Pinpoint the cell where the given text exists, returning its [x, y] midpoint coordinate. 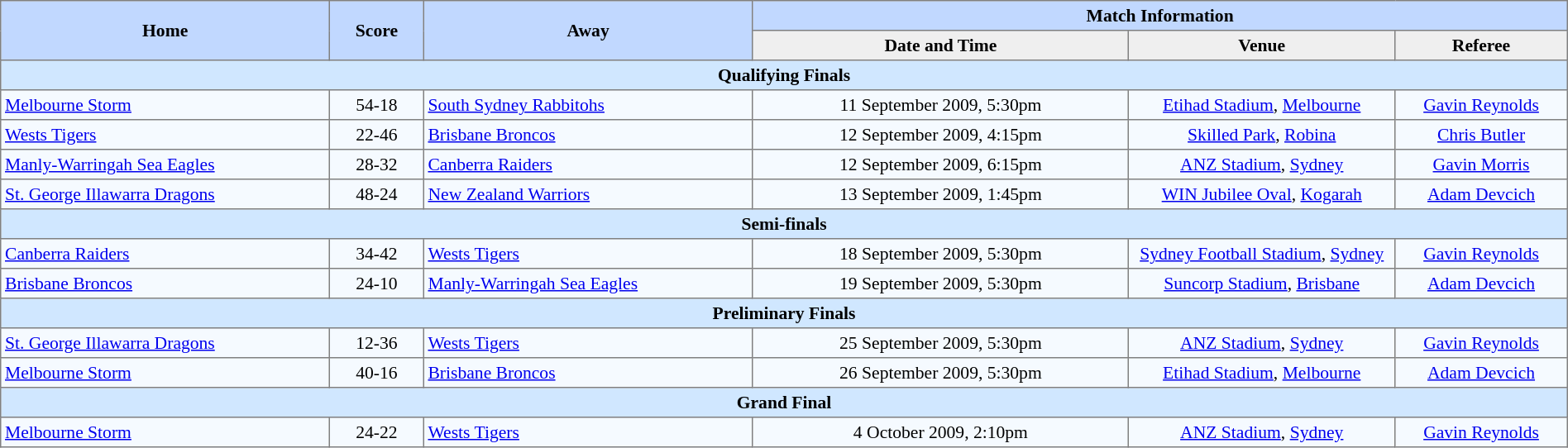
19 September 2009, 5:30pm [941, 284]
South Sydney Rabbitohs [588, 105]
Referee [1481, 45]
28-32 [377, 164]
Qualifying Finals [784, 75]
Chris Butler [1481, 135]
Semi-finals [784, 224]
11 September 2009, 5:30pm [941, 105]
26 September 2009, 5:30pm [941, 373]
Gavin Morris [1481, 164]
25 September 2009, 5:30pm [941, 343]
12-36 [377, 343]
Suncorp Stadium, Brisbane [1262, 284]
Sydney Football Stadium, Sydney [1262, 254]
New Zealand Warriors [588, 194]
24-22 [377, 432]
WIN Jubilee Oval, Kogarah [1262, 194]
Venue [1262, 45]
54-18 [377, 105]
Home [165, 31]
13 September 2009, 1:45pm [941, 194]
40-16 [377, 373]
Away [588, 31]
34-42 [377, 254]
24-10 [377, 284]
Match Information [1159, 16]
48-24 [377, 194]
12 September 2009, 6:15pm [941, 164]
22-46 [377, 135]
4 October 2009, 2:10pm [941, 432]
Score [377, 31]
18 September 2009, 5:30pm [941, 254]
12 September 2009, 4:15pm [941, 135]
Date and Time [941, 45]
Grand Final [784, 403]
Preliminary Finals [784, 313]
Skilled Park, Robina [1262, 135]
